For the text-containing cell, return its midpoint in (x, y) coordinate format. 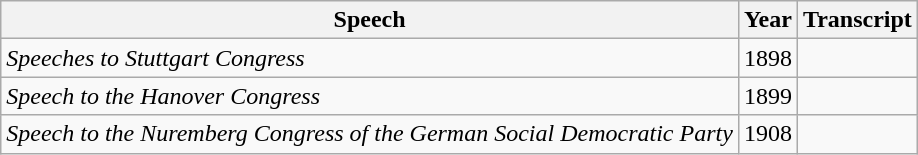
Speech (370, 20)
Speeches to Stuttgart Congress (370, 58)
Speech to the Nuremberg Congress of the German Social Democratic Party (370, 134)
1899 (768, 96)
Year (768, 20)
1908 (768, 134)
1898 (768, 58)
Speech to the Hanover Congress (370, 96)
Transcript (857, 20)
